Find where the given text appears and provide that cell's center as [x, y] coordinate. 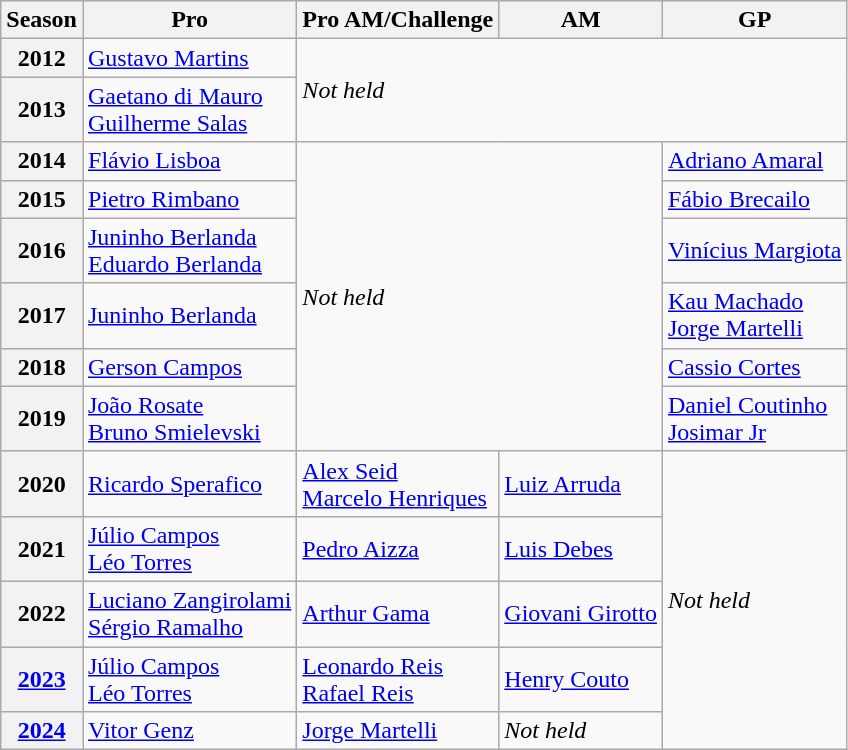
Giovani Girotto [581, 614]
2021 [42, 548]
2012 [42, 58]
Kau Machado Jorge Martelli [754, 316]
Cassio Cortes [754, 367]
2017 [42, 316]
Gaetano di Mauro Guilherme Salas [189, 110]
Flávio Lisboa [189, 161]
2022 [42, 614]
Pietro Rimbano [189, 199]
2018 [42, 367]
Pedro Aizza [398, 548]
2019 [42, 418]
2020 [42, 484]
Vitor Genz [189, 731]
GP [754, 20]
João Rosate Bruno Smielevski [189, 418]
2024 [42, 731]
Daniel Coutinho Josimar Jr [754, 418]
Pro [189, 20]
2015 [42, 199]
Juninho Berlanda Eduardo Berlanda [189, 250]
Henry Couto [581, 678]
Leonardo Reis Rafael Reis [398, 678]
2023 [42, 678]
Gerson Campos [189, 367]
Luiz Arruda [581, 484]
Adriano Amaral [754, 161]
Gustavo Martins [189, 58]
Season [42, 20]
Arthur Gama [398, 614]
Vinícius Margiota [754, 250]
2016 [42, 250]
AM [581, 20]
Pro AM/Challenge [398, 20]
Jorge Martelli [398, 731]
Luciano Zangirolami Sérgio Ramalho [189, 614]
Juninho Berlanda [189, 316]
Ricardo Sperafico [189, 484]
2013 [42, 110]
2014 [42, 161]
Luis Debes [581, 548]
Alex Seid Marcelo Henriques [398, 484]
Fábio Brecailo [754, 199]
